Identify which cell holds the provided text, then report its (x, y) central coordinate. 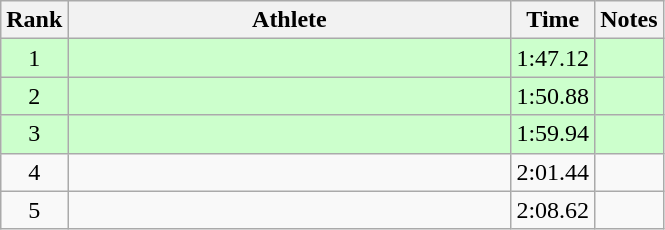
Athlete (290, 20)
1:50.88 (553, 96)
2:08.62 (553, 210)
2:01.44 (553, 172)
5 (34, 210)
1:47.12 (553, 58)
1 (34, 58)
2 (34, 96)
1:59.94 (553, 134)
3 (34, 134)
4 (34, 172)
Rank (34, 20)
Notes (629, 20)
Time (553, 20)
